Extract the [x, y] coordinate from the center of the cell holding the provided text.  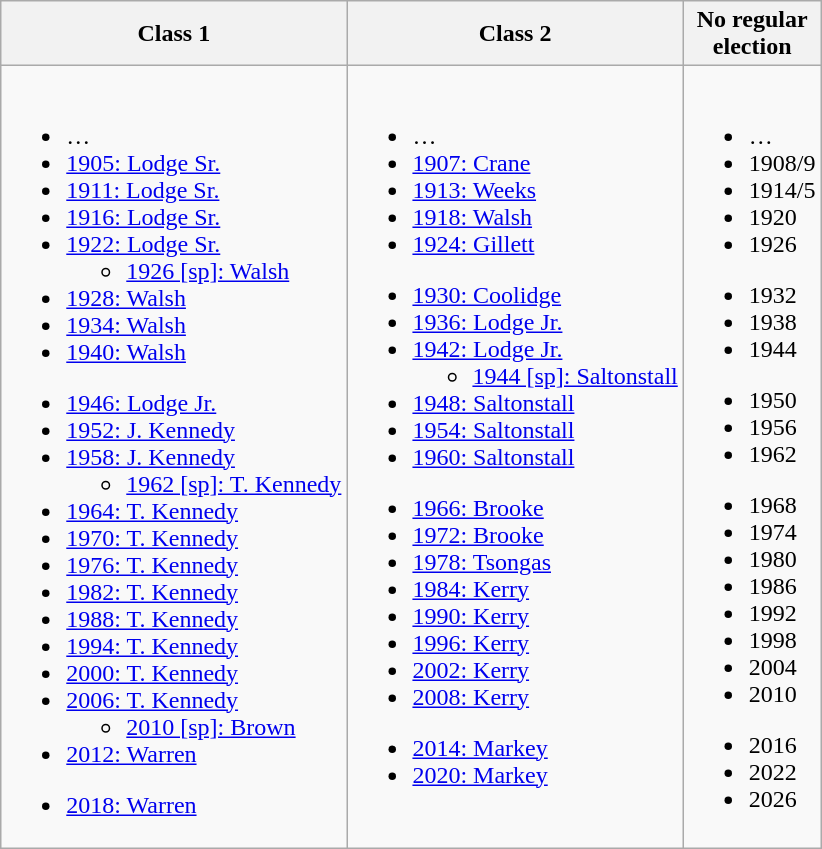
Class 1 [174, 34]
…1908/91914/51920192619321938194419501956196219681974198019861992199820042010201620222026 [752, 457]
Class 2 [515, 34]
No regularelection [752, 34]
